From the cell containing the given text, extract its center point as [X, Y] coordinate. 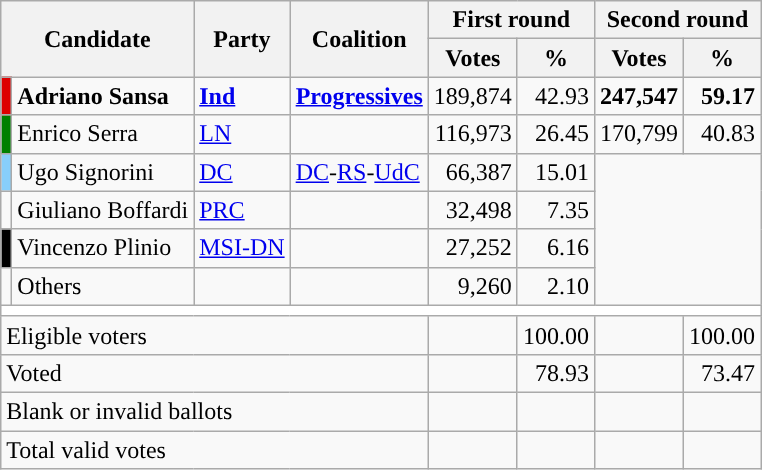
Eligible voters [215, 335]
Coalition [359, 39]
59.17 [722, 96]
7.35 [556, 210]
Total valid votes [215, 449]
PRC [242, 210]
Second round [677, 20]
LN [242, 134]
Enrico Serra [103, 134]
2.10 [556, 286]
73.47 [722, 373]
Party [242, 39]
42.93 [556, 96]
9,260 [472, 286]
247,547 [638, 96]
Candidate [98, 39]
Others [103, 286]
Giuliano Boffardi [103, 210]
189,874 [472, 96]
26.45 [556, 134]
Ind [242, 96]
Voted [215, 373]
Adriano Sansa [103, 96]
Blank or invalid ballots [215, 411]
DC [242, 172]
32,498 [472, 210]
40.83 [722, 134]
Ugo Signorini [103, 172]
15.01 [556, 172]
DC-RS-UdC [359, 172]
MSI-DN [242, 248]
27,252 [472, 248]
170,799 [638, 134]
Progressives [359, 96]
First round [511, 20]
66,387 [472, 172]
78.93 [556, 373]
6.16 [556, 248]
Vincenzo Plinio [103, 248]
116,973 [472, 134]
